Detect which cell encompasses the target text, then output its [x, y] center coordinate. 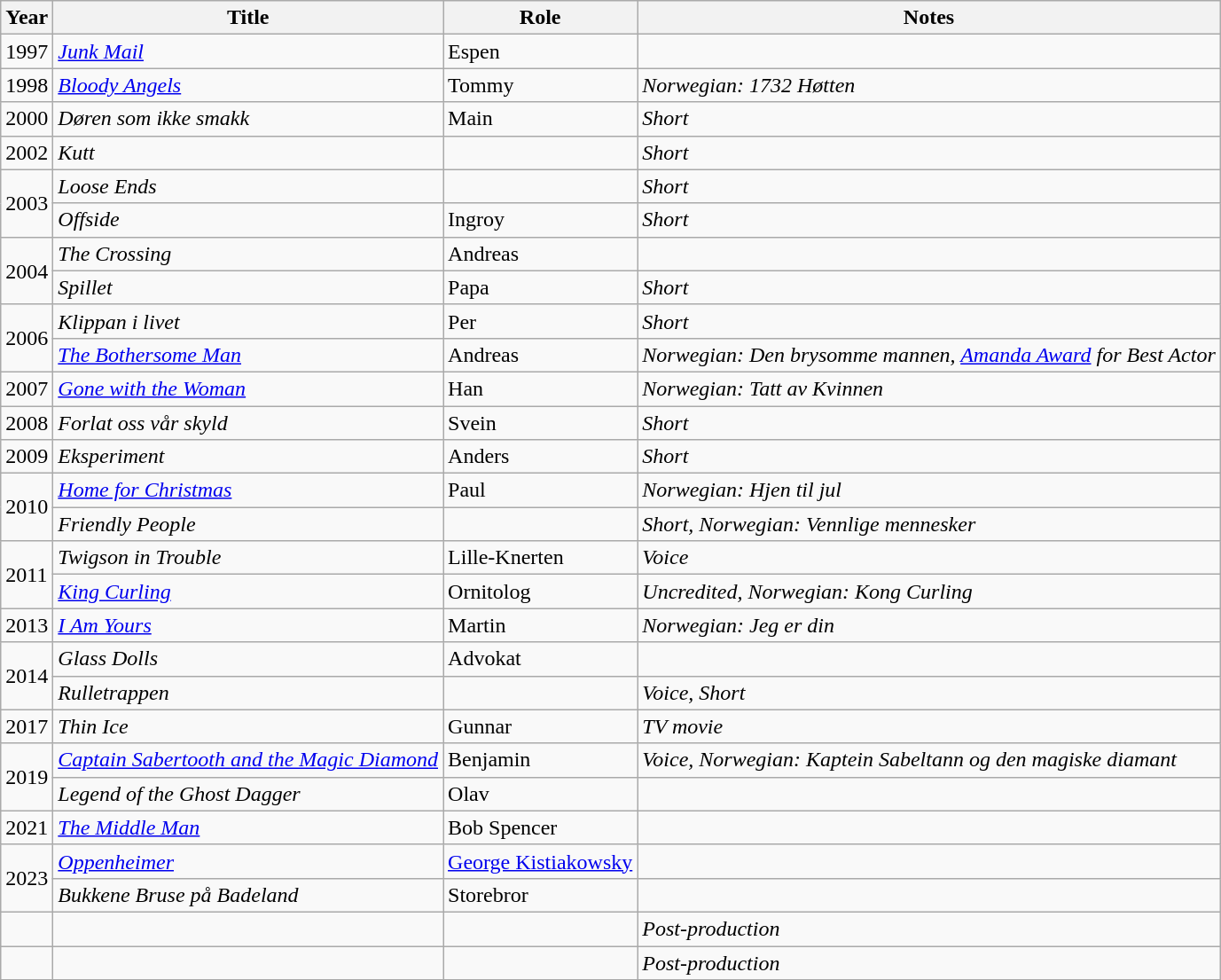
Per [541, 321]
Anders [541, 457]
Home for Christmas [248, 490]
2007 [27, 388]
Thin Ice [248, 726]
Norwegian: Tatt av Kvinnen [929, 388]
2017 [27, 726]
Advokat [541, 659]
Short, Norwegian: Vennlige mennesker [929, 524]
Notes [929, 18]
Svein [541, 423]
Olav [541, 794]
Junk Mail [248, 51]
Espen [541, 51]
2014 [27, 676]
Eksperiment [248, 457]
Glass Dolls [248, 659]
Benjamin [541, 760]
2010 [27, 507]
King Curling [248, 592]
2006 [27, 338]
Voice, Short [929, 693]
Year [27, 18]
Rulletrappen [248, 693]
Legend of the Ghost Dagger [248, 794]
George Kistiakowsky [541, 861]
2009 [27, 457]
Gunnar [541, 726]
Ornitolog [541, 592]
Norwegian: Jeg er din [929, 625]
Loose Ends [248, 186]
Voice, Norwegian: Kaptein Sabeltann og den magiske diamant [929, 760]
2019 [27, 777]
Norwegian: Hjen til jul [929, 490]
2003 [27, 203]
Spillet [248, 287]
1998 [27, 85]
2011 [27, 575]
Storebror [541, 895]
2000 [27, 119]
2008 [27, 423]
Captain Sabertooth and the Magic Diamond [248, 760]
Norwegian: Den brysomme mannen, Amanda Award for Best Actor [929, 355]
Main [541, 119]
Papa [541, 287]
Paul [541, 490]
The Crossing [248, 254]
Title [248, 18]
Klippan i livet [248, 321]
1997 [27, 51]
I Am Yours [248, 625]
Twigson in Trouble [248, 558]
2002 [27, 153]
Bob Spencer [541, 827]
Han [541, 388]
2023 [27, 878]
Tommy [541, 85]
2004 [27, 270]
Role [541, 18]
Forlat oss vår skyld [248, 423]
Kutt [248, 153]
Voice [929, 558]
Gone with the Woman [248, 388]
Bloody Angels [248, 85]
The Middle Man [248, 827]
Ingroy [541, 220]
The Bothersome Man [248, 355]
2013 [27, 625]
Lille-Knerten [541, 558]
Norwegian: 1732 Høtten [929, 85]
Uncredited, Norwegian: Kong Curling [929, 592]
Martin [541, 625]
Offside [248, 220]
2021 [27, 827]
Døren som ikke smakk [248, 119]
Oppenheimer [248, 861]
Friendly People [248, 524]
Bukkene Bruse på Badeland [248, 895]
TV movie [929, 726]
